Extract the (X, Y) coordinate from the center of the cell holding the provided text.  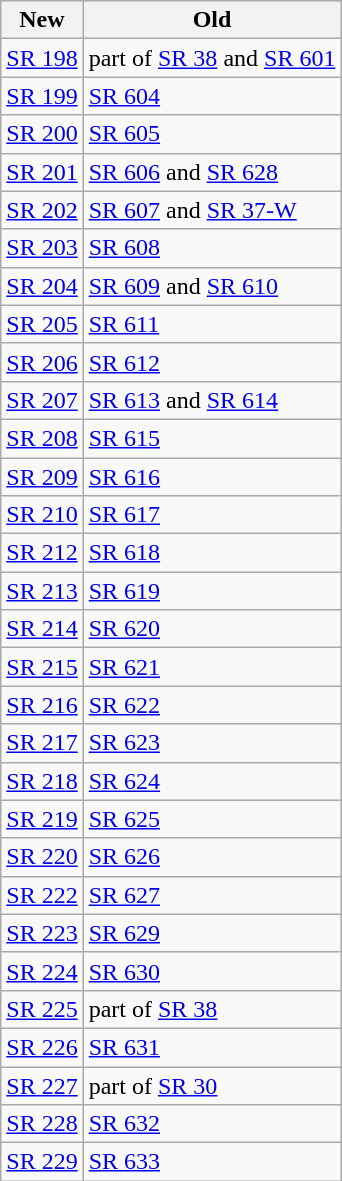
SR 227 (42, 1085)
SR 611 (212, 324)
SR 621 (212, 667)
New (42, 20)
SR 209 (42, 477)
SR 223 (42, 933)
SR 618 (212, 553)
SR 609 and SR 610 (212, 286)
SR 619 (212, 591)
SR 198 (42, 58)
SR 616 (212, 477)
SR 627 (212, 895)
SR 228 (42, 1124)
SR 217 (42, 743)
SR 200 (42, 134)
SR 205 (42, 324)
SR 623 (212, 743)
SR 229 (42, 1162)
SR 226 (42, 1047)
SR 617 (212, 515)
SR 212 (42, 553)
part of SR 38 (212, 1009)
SR 624 (212, 781)
SR 202 (42, 210)
SR 203 (42, 248)
SR 215 (42, 667)
SR 615 (212, 438)
SR 633 (212, 1162)
SR 201 (42, 172)
SR 604 (212, 96)
SR 620 (212, 629)
SR 220 (42, 857)
part of SR 38 and SR 601 (212, 58)
Old (212, 20)
SR 214 (42, 629)
SR 199 (42, 96)
SR 607 and SR 37-W (212, 210)
SR 625 (212, 819)
SR 632 (212, 1124)
SR 613 and SR 614 (212, 400)
SR 218 (42, 781)
SR 216 (42, 705)
SR 204 (42, 286)
SR 622 (212, 705)
SR 605 (212, 134)
SR 612 (212, 362)
SR 606 and SR 628 (212, 172)
SR 213 (42, 591)
SR 210 (42, 515)
SR 219 (42, 819)
SR 222 (42, 895)
SR 207 (42, 400)
SR 206 (42, 362)
SR 630 (212, 971)
SR 208 (42, 438)
part of SR 30 (212, 1085)
SR 631 (212, 1047)
SR 629 (212, 933)
SR 224 (42, 971)
SR 608 (212, 248)
SR 225 (42, 1009)
SR 626 (212, 857)
